Determine the (X, Y) coordinate at the center of the cell enclosing the given text.  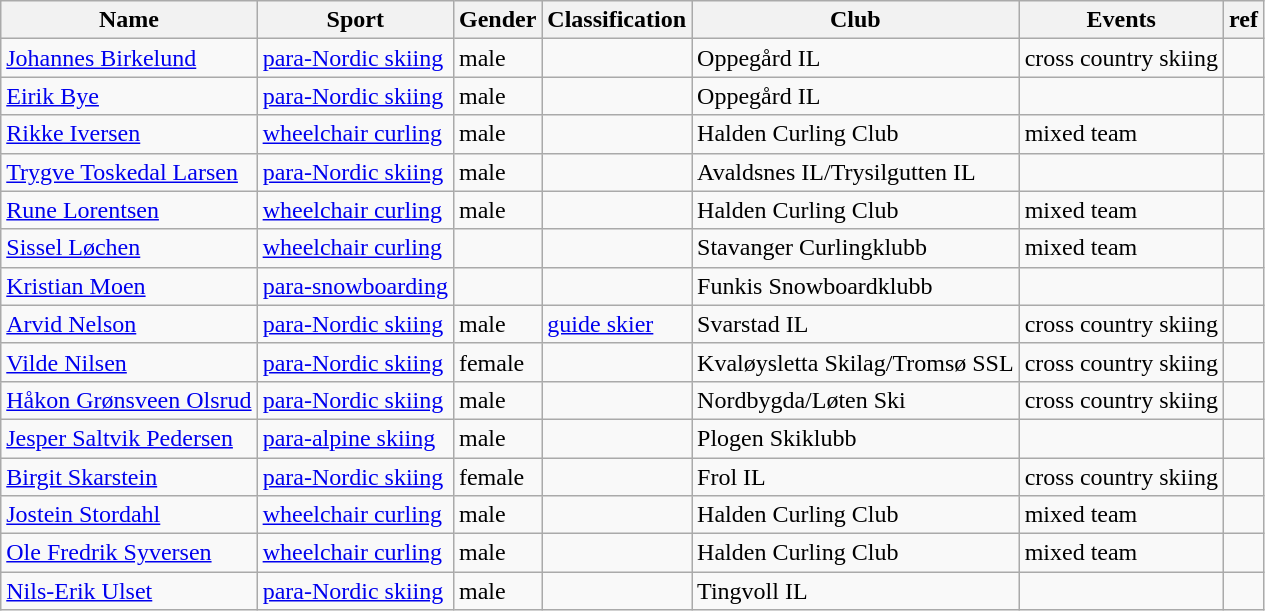
Birgit Skarstein (129, 477)
Rikke Iversen (129, 134)
Eirik Bye (129, 96)
Kristian Moen (129, 286)
para-snowboarding (355, 286)
Håkon Grønsveen Olsrud (129, 400)
Ole Fredrik Syversen (129, 553)
Sport (355, 20)
Tingvoll IL (856, 591)
Plogen Skiklubb (856, 438)
Gender (497, 20)
Svarstad IL (856, 324)
Johannes Birkelund (129, 58)
Kvaløysletta Skilag/Tromsø SSL (856, 362)
Arvid Nelson (129, 324)
Name (129, 20)
Nordbygda/Løten Ski (856, 400)
ref (1243, 20)
Frol IL (856, 477)
guide skier (617, 324)
Jostein Stordahl (129, 515)
Sissel Løchen (129, 248)
Rune Lorentsen (129, 210)
Stavanger Curlingklubb (856, 248)
Club (856, 20)
Avaldsnes IL/Trysilgutten IL (856, 172)
Vilde Nilsen (129, 362)
Funkis Snowboardklubb (856, 286)
Classification (617, 20)
Nils-Erik Ulset (129, 591)
Trygve Toskedal Larsen (129, 172)
Events (1121, 20)
Jesper Saltvik Pedersen (129, 438)
para-alpine skiing (355, 438)
